Search for the cell housing the specified text and yield its (X, Y) center coordinate. 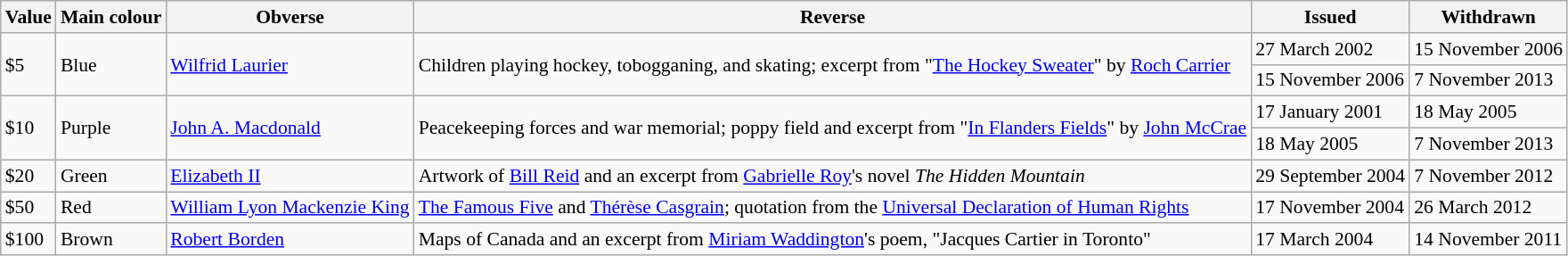
17 January 2001 (1330, 112)
27 March 2002 (1330, 49)
17 March 2004 (1330, 240)
Children playing hockey, tobogganing, and skating; excerpt from "The Hockey Sweater" by Roch Carrier (833, 64)
John A. Macdonald (290, 128)
William Lyon Mackenzie King (290, 208)
Obverse (290, 17)
Peacekeeping forces and war memorial; poppy field and excerpt from "In Flanders Fields" by John McCrae (833, 128)
Reverse (833, 17)
Brown (110, 240)
Blue (110, 64)
26 March 2012 (1488, 208)
29 September 2004 (1330, 176)
Maps of Canada and an excerpt from Miriam Waddington's poem, "Jacques Cartier in Toronto" (833, 240)
$10 (29, 128)
Artwork of Bill Reid and an excerpt from Gabrielle Roy's novel The Hidden Mountain (833, 176)
Main colour (110, 17)
$20 (29, 176)
Wilfrid Laurier (290, 64)
$50 (29, 208)
The Famous Five and Thérèse Casgrain; quotation from the Universal Declaration of Human Rights (833, 208)
Robert Borden (290, 240)
Value (29, 17)
$5 (29, 64)
17 November 2004 (1330, 208)
Withdrawn (1488, 17)
Red (110, 208)
Issued (1330, 17)
$100 (29, 240)
Elizabeth II (290, 176)
Green (110, 176)
7 November 2012 (1488, 176)
14 November 2011 (1488, 240)
Purple (110, 128)
